Search for the cell housing the specified text and yield its [X, Y] center coordinate. 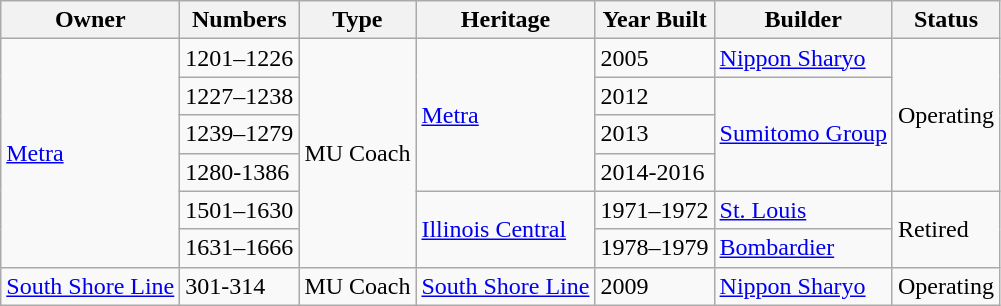
2009 [654, 286]
Status [946, 20]
1501–1630 [240, 210]
St. Louis [803, 210]
Numbers [240, 20]
Illinois Central [506, 229]
1631–1666 [240, 248]
Bombardier [803, 248]
2005 [654, 58]
1978–1979 [654, 248]
Retired [946, 229]
2014-2016 [654, 172]
1201–1226 [240, 58]
Builder [803, 20]
Sumitomo Group [803, 134]
1280-1386 [240, 172]
Heritage [506, 20]
301-314 [240, 286]
2012 [654, 96]
Owner [90, 20]
Type [358, 20]
1239–1279 [240, 134]
Year Built [654, 20]
1227–1238 [240, 96]
2013 [654, 134]
1971–1972 [654, 210]
